Locate the cell with the specified text and output its (X, Y) center coordinate. 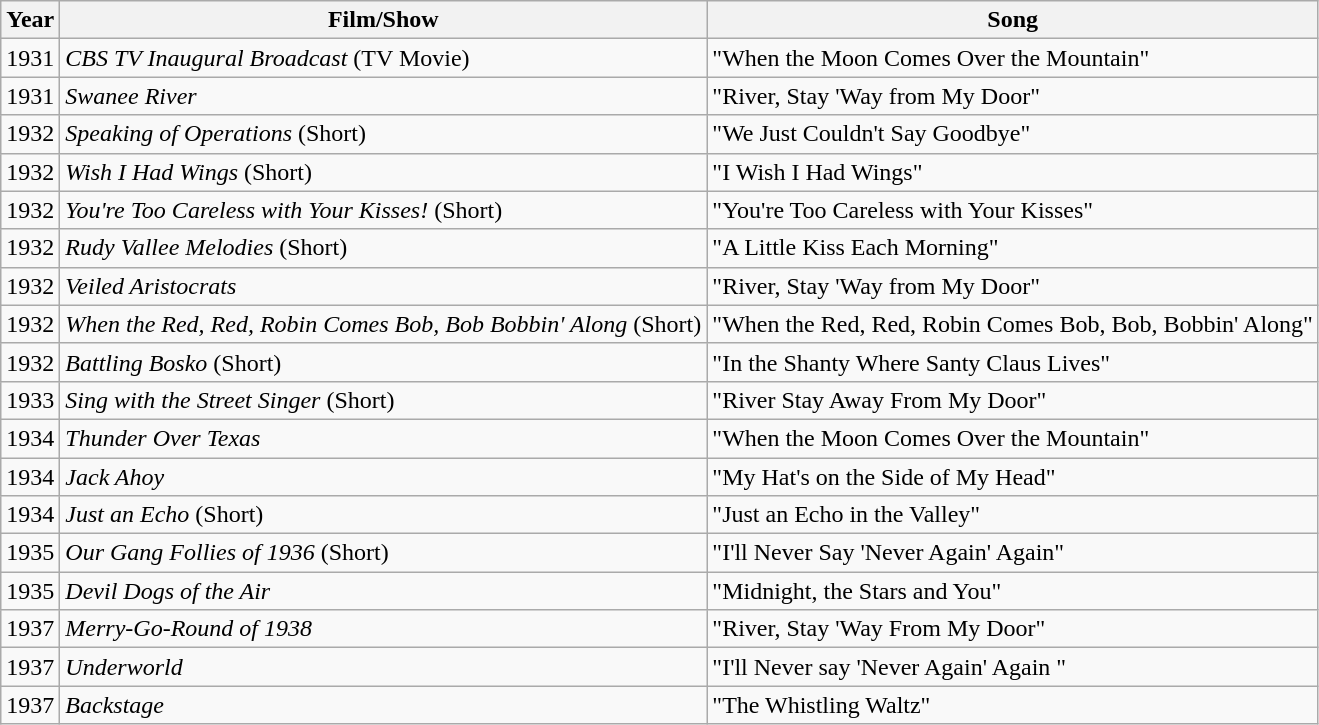
Rudy Vallee Melodies (Short) (384, 248)
Underworld (384, 667)
Jack Ahoy (384, 477)
"We Just Couldn't Say Goodbye" (1013, 134)
Veiled Aristocrats (384, 286)
Speaking of Operations (Short) (384, 134)
When the Red, Red, Robin Comes Bob, Bob Bobbin' Along (Short) (384, 324)
"In the Shanty Where Santy Claus Lives" (1013, 362)
Thunder Over Texas (384, 438)
Our Gang Follies of 1936 (Short) (384, 553)
"River, Stay 'Way From My Door" (1013, 629)
Just an Echo (Short) (384, 515)
CBS TV Inaugural Broadcast (TV Movie) (384, 58)
"My Hat's on the Side of My Head" (1013, 477)
"When the Red, Red, Robin Comes Bob, Bob, Bobbin' Along" (1013, 324)
Year (30, 20)
"The Whistling Waltz" (1013, 705)
Backstage (384, 705)
"River Stay Away From My Door" (1013, 400)
Battling Bosko (Short) (384, 362)
Wish I Had Wings (Short) (384, 172)
Merry-Go-Round of 1938 (384, 629)
"A Little Kiss Each Morning" (1013, 248)
"Midnight, the Stars and You" (1013, 591)
Film/Show (384, 20)
Sing with the Street Singer (Short) (384, 400)
Devil Dogs of the Air (384, 591)
You're Too Careless with Your Kisses! (Short) (384, 210)
"You're Too Careless with Your Kisses" (1013, 210)
1933 (30, 400)
Song (1013, 20)
Swanee River (384, 96)
"Just an Echo in the Valley" (1013, 515)
"I'll Never say 'Never Again' Again " (1013, 667)
"I Wish I Had Wings" (1013, 172)
"I'll Never Say 'Never Again' Again" (1013, 553)
